For the text-containing cell, return its midpoint in (x, y) coordinate format. 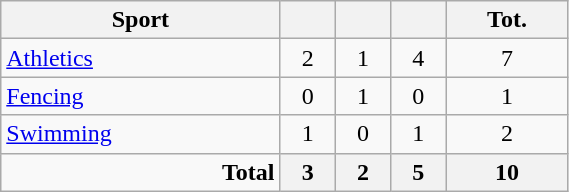
5 (418, 172)
Total (140, 172)
Athletics (140, 58)
Sport (140, 20)
Fencing (140, 96)
3 (308, 172)
7 (507, 58)
Tot. (507, 20)
Swimming (140, 134)
10 (507, 172)
4 (418, 58)
